Capture the cell that displays the provided text and extract its [x, y] central coordinate. 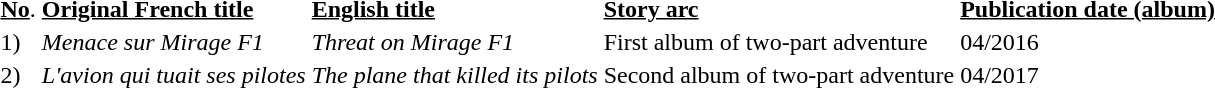
Menace sur Mirage F1 [174, 42]
Threat on Mirage F1 [454, 42]
First album of two-part adventure [779, 42]
